For the text-containing cell, return its midpoint in (X, Y) coordinate format. 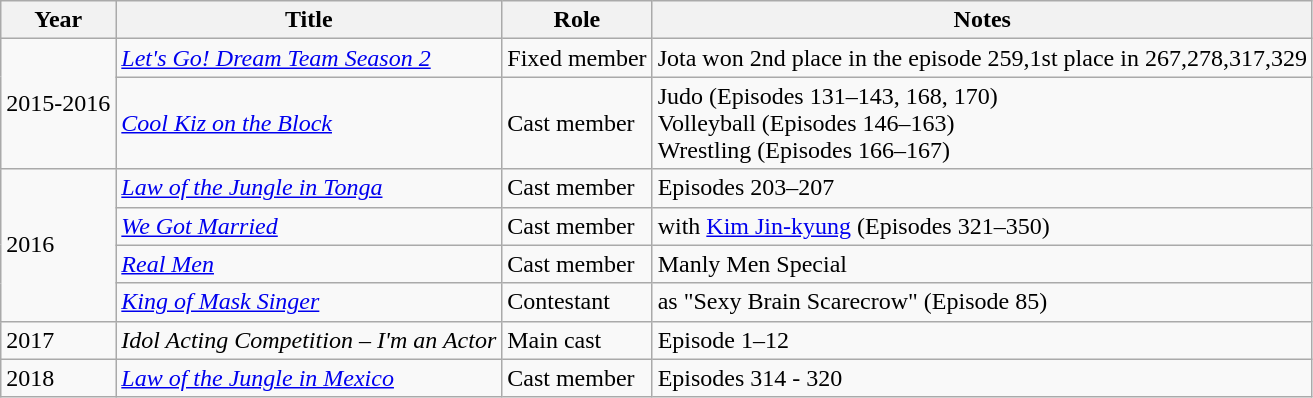
Main cast (577, 340)
Fixed member (577, 58)
Year (58, 20)
King of Mask Singer (309, 302)
2016 (58, 245)
Idol Acting Competition – I'm an Actor (309, 340)
Role (577, 20)
Manly Men Special (982, 264)
Law of the Jungle in Mexico (309, 378)
Jota won 2nd place in the episode 259,1st place in 267,278,317,329 (982, 58)
Notes (982, 20)
Episode 1–12 (982, 340)
Let's Go! Dream Team Season 2 (309, 58)
as "Sexy Brain Scarecrow" (Episode 85) (982, 302)
Judo (Episodes 131–143, 168, 170) Volleyball (Episodes 146–163) Wrestling (Episodes 166–167) (982, 123)
Cool Kiz on the Block (309, 123)
Episodes 314 - 320 (982, 378)
Contestant (577, 302)
2015-2016 (58, 104)
Title (309, 20)
2018 (58, 378)
Real Men (309, 264)
We Got Married (309, 226)
with Kim Jin-kyung (Episodes 321–350) (982, 226)
Episodes 203–207 (982, 188)
Law of the Jungle in Tonga (309, 188)
2017 (58, 340)
